Return (X, Y) of the center of cell containing provided text 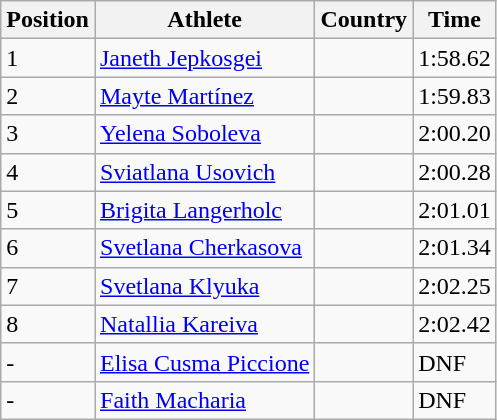
2:02.25 (455, 286)
Country (364, 20)
8 (48, 324)
Svetlana Klyuka (204, 286)
6 (48, 248)
Elisa Cusma Piccione (204, 362)
2:02.42 (455, 324)
2:01.01 (455, 210)
Natallia Kareiva (204, 324)
Faith Macharia (204, 400)
Athlete (204, 20)
7 (48, 286)
5 (48, 210)
Time (455, 20)
Sviatlana Usovich (204, 172)
Svetlana Cherkasova (204, 248)
Janeth Jepkosgei (204, 58)
Brigita Langerholc (204, 210)
Yelena Soboleva (204, 134)
4 (48, 172)
2:00.28 (455, 172)
Position (48, 20)
1:58.62 (455, 58)
3 (48, 134)
Mayte Martínez (204, 96)
1 (48, 58)
2 (48, 96)
2:01.34 (455, 248)
2:00.20 (455, 134)
1:59.83 (455, 96)
